Return the [X, Y] coordinate for the center point of the cell that contains the specified text.  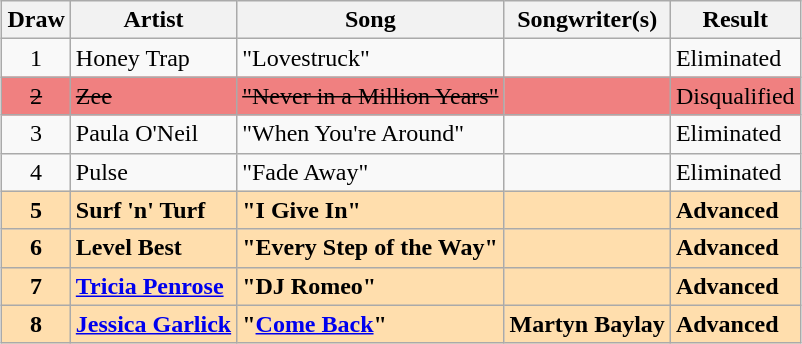
Honey Trap [153, 58]
Zee [153, 96]
Martyn Baylay [587, 324]
Pulse [153, 172]
"When You're Around" [370, 134]
Disqualified [735, 96]
1 [36, 58]
"DJ Romeo" [370, 286]
"Never in a Million Years" [370, 96]
"Every Step of the Way" [370, 248]
Songwriter(s) [587, 20]
Song [370, 20]
Tricia Penrose [153, 286]
Artist [153, 20]
5 [36, 210]
7 [36, 286]
"Come Back" [370, 324]
"Fade Away" [370, 172]
Surf 'n' Turf [153, 210]
4 [36, 172]
2 [36, 96]
6 [36, 248]
3 [36, 134]
Result [735, 20]
Level Best [153, 248]
Draw [36, 20]
Paula O'Neil [153, 134]
"I Give In" [370, 210]
Jessica Garlick [153, 324]
"Lovestruck" [370, 58]
8 [36, 324]
